Scan for the cell matching the given text and deliver its (X, Y) coordinate at center. 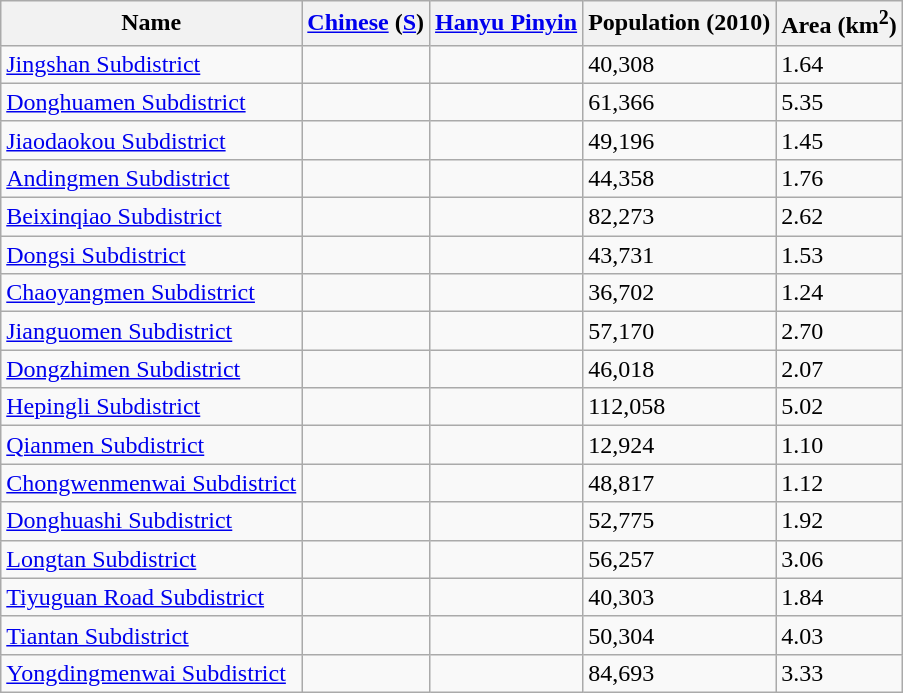
Longtan Subdistrict (152, 559)
4.03 (840, 635)
Hanyu Pinyin (506, 24)
57,170 (680, 331)
3.06 (840, 559)
3.33 (840, 673)
48,817 (680, 483)
5.35 (840, 102)
1.76 (840, 178)
Dongsi Subdistrict (152, 255)
1.92 (840, 521)
Chaoyangmen Subdistrict (152, 293)
112,058 (680, 407)
Beixinqiao Subdistrict (152, 217)
1.53 (840, 255)
Chongwenmenwai Subdistrict (152, 483)
52,775 (680, 521)
43,731 (680, 255)
82,273 (680, 217)
2.70 (840, 331)
61,366 (680, 102)
40,308 (680, 64)
40,303 (680, 597)
2.62 (840, 217)
Yongdingmenwai Subdistrict (152, 673)
Hepingli Subdistrict (152, 407)
84,693 (680, 673)
50,304 (680, 635)
1.24 (840, 293)
Jiaodaokou Subdistrict (152, 140)
Tiyuguan Road Subdistrict (152, 597)
1.10 (840, 445)
Jianguomen Subdistrict (152, 331)
2.07 (840, 369)
44,358 (680, 178)
1.45 (840, 140)
56,257 (680, 559)
Donghuamen Subdistrict (152, 102)
Dongzhimen Subdistrict (152, 369)
1.84 (840, 597)
Tiantan Subdistrict (152, 635)
12,924 (680, 445)
5.02 (840, 407)
Area (km2) (840, 24)
Jingshan Subdistrict (152, 64)
Chinese (S) (366, 24)
Donghuashi Subdistrict (152, 521)
46,018 (680, 369)
1.12 (840, 483)
36,702 (680, 293)
Andingmen Subdistrict (152, 178)
Qianmen Subdistrict (152, 445)
49,196 (680, 140)
Name (152, 24)
Population (2010) (680, 24)
1.64 (840, 64)
